Scan for the cell matching the given text and deliver its [x, y] coordinate at center. 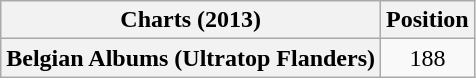
Position [428, 20]
188 [428, 58]
Belgian Albums (Ultratop Flanders) [191, 58]
Charts (2013) [191, 20]
